Identify which cell holds the provided text, then report its (X, Y) central coordinate. 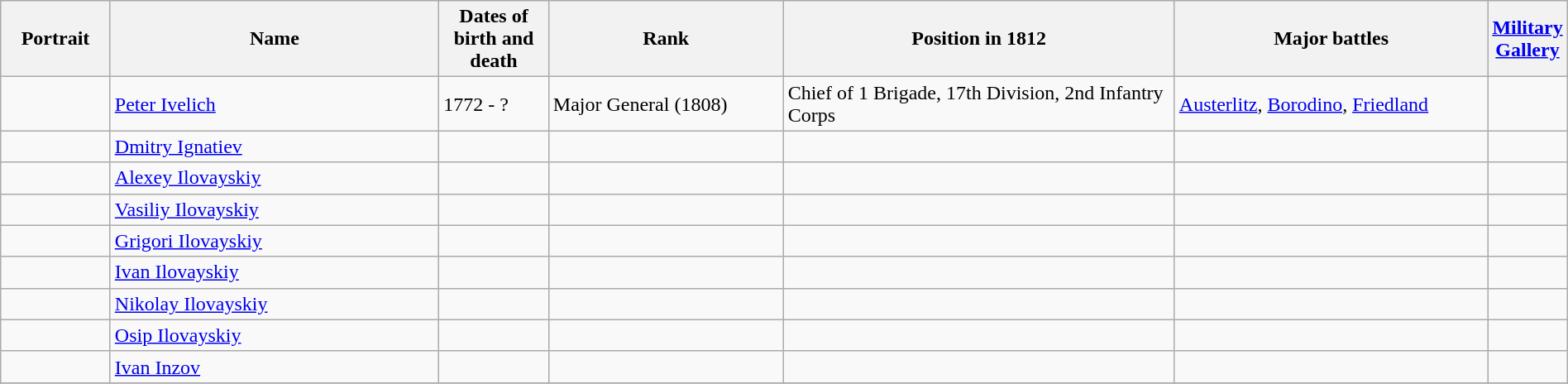
Military Gallery (1527, 39)
Major battles (1331, 39)
Austerlitz, Borodino, Friedland (1331, 104)
Alexey Ilovayskiy (275, 178)
Rank (666, 39)
Chief of 1 Brigade, 17th Division, 2nd Infantry Corps (979, 104)
Name (275, 39)
Ivan Ilovayskiy (275, 272)
Ivan Inzov (275, 367)
Vasiliy Ilovayskiy (275, 209)
Peter Ivelich (275, 104)
Portrait (56, 39)
1772 - ? (495, 104)
Dates of birth and death (495, 39)
Position in 1812 (979, 39)
Osip Ilovayskiy (275, 335)
Dmitry Ignatiev (275, 146)
Grigori Ilovayskiy (275, 241)
Nikolay Ilovayskiy (275, 304)
Major General (1808) (666, 104)
